Identify which cell holds the provided text, then report its [x, y] central coordinate. 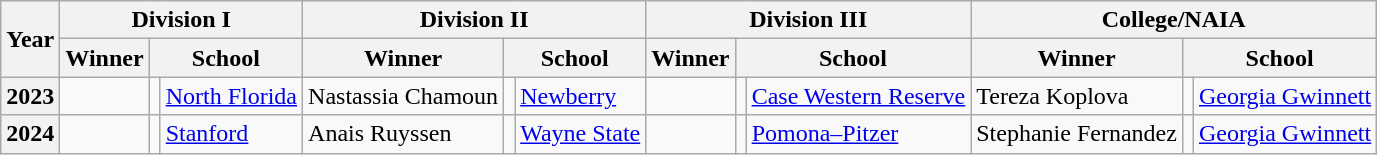
College/NAIA [1174, 20]
Tereza Koplova [1077, 96]
Nastassia Chamoun [404, 96]
Stephanie Fernandez [1077, 134]
Division II [474, 20]
Division I [182, 20]
Stanford [231, 134]
Newberry [580, 96]
Year [30, 39]
Pomona–Pitzer [858, 134]
Anais Ruyssen [404, 134]
Division III [808, 20]
2024 [30, 134]
North Florida [231, 96]
2023 [30, 96]
Case Western Reserve [858, 96]
Wayne State [580, 134]
